Search for the cell housing the specified text and yield its (x, y) center coordinate. 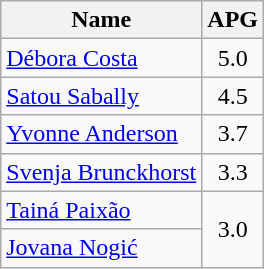
APG (233, 20)
Tainá Paixão (102, 210)
Jovana Nogić (102, 248)
5.0 (233, 58)
Yvonne Anderson (102, 134)
Débora Costa (102, 58)
3.7 (233, 134)
Satou Sabally (102, 96)
3.0 (233, 229)
Svenja Brunckhorst (102, 172)
4.5 (233, 96)
Name (102, 20)
3.3 (233, 172)
